Return (x, y) of the center of cell containing provided text 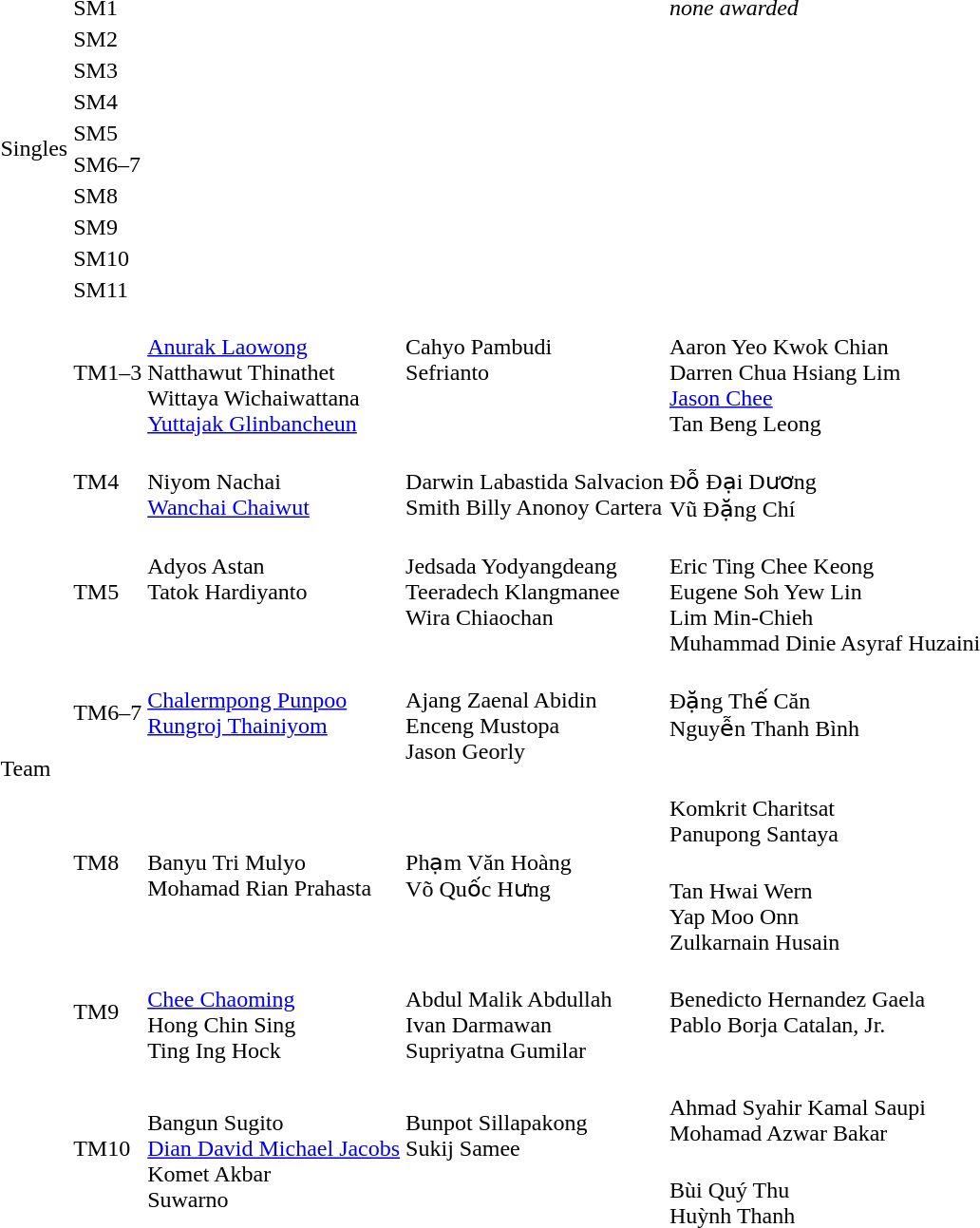
SM4 (108, 102)
Ajang Zaenal AbidinEnceng MustopaJason Georly (536, 712)
TM8 (108, 862)
Darwin Labastida SalvacionSmith Billy Anonoy Cartera (536, 482)
SM5 (108, 133)
SM3 (108, 70)
Adyos AstanTatok Hardiyanto (273, 592)
TM1–3 (108, 372)
Chalermpong PunpooRungroj Thainiyom (273, 712)
SM6–7 (108, 164)
SM11 (108, 290)
Phạm Văn HoàngVõ Quốc Hưng (536, 862)
Chee ChaomingHong Chin SingTing Ing Hock (273, 1012)
Cahyo PambudiSefrianto (536, 372)
Anurak LaowongNatthawut ThinathetWittaya WichaiwattanaYuttajak Glinbancheun (273, 372)
Abdul Malik AbdullahIvan DarmawanSupriyatna Gumilar (536, 1012)
TM6–7 (108, 712)
SM2 (108, 39)
Jedsada YodyangdeangTeeradech KlangmaneeWira Chiaochan (536, 592)
Niyom NachaiWanchai Chaiwut (273, 482)
Banyu Tri MulyoMohamad Rian Prahasta (273, 862)
SM8 (108, 196)
TM9 (108, 1012)
TM5 (108, 592)
TM4 (108, 482)
SM9 (108, 227)
SM10 (108, 258)
